Find where the given text appears and provide that cell's center as (x, y) coordinate. 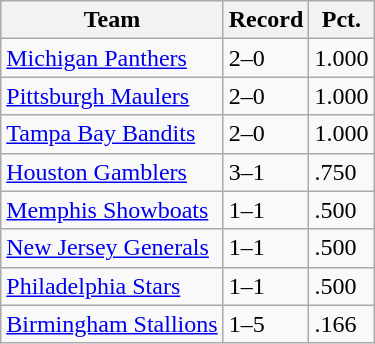
.750 (342, 172)
Team (112, 20)
3–1 (266, 172)
Tampa Bay Bandits (112, 134)
Michigan Panthers (112, 58)
New Jersey Generals (112, 248)
.166 (342, 324)
Houston Gamblers (112, 172)
Birmingham Stallions (112, 324)
Philadelphia Stars (112, 286)
1–5 (266, 324)
Pittsburgh Maulers (112, 96)
Record (266, 20)
Pct. (342, 20)
Memphis Showboats (112, 210)
